Return the [X, Y] coordinate for the center point of the cell that contains the specified text.  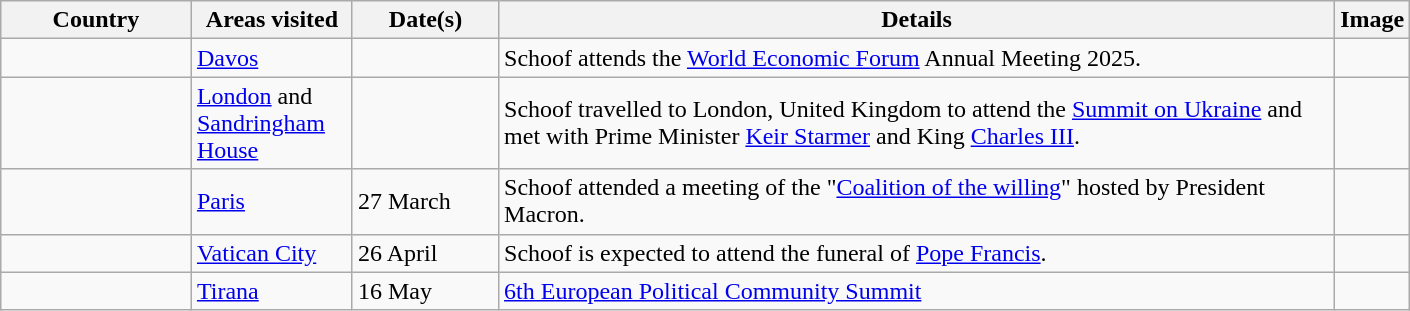
Paris [272, 202]
Vatican City [272, 253]
Details [917, 20]
Tirana [272, 291]
6th European Political Community Summit [917, 291]
Schoof attends the World Economic Forum Annual Meeting 2025. [917, 58]
27 March [425, 202]
Image [1372, 20]
London and Sandringham House [272, 123]
26 April [425, 253]
Country [96, 20]
Schoof travelled to London, United Kingdom to attend the Summit on Ukraine and met with Prime Minister Keir Starmer and King Charles III. [917, 123]
Schoof attended a meeting of the "Coalition of the willing" hosted by President Macron. [917, 202]
Davos [272, 58]
16 May [425, 291]
Date(s) [425, 20]
Areas visited [272, 20]
Schoof is expected to attend the funeral of Pope Francis. [917, 253]
